Find where the given text appears and provide that cell's center as [X, Y] coordinate. 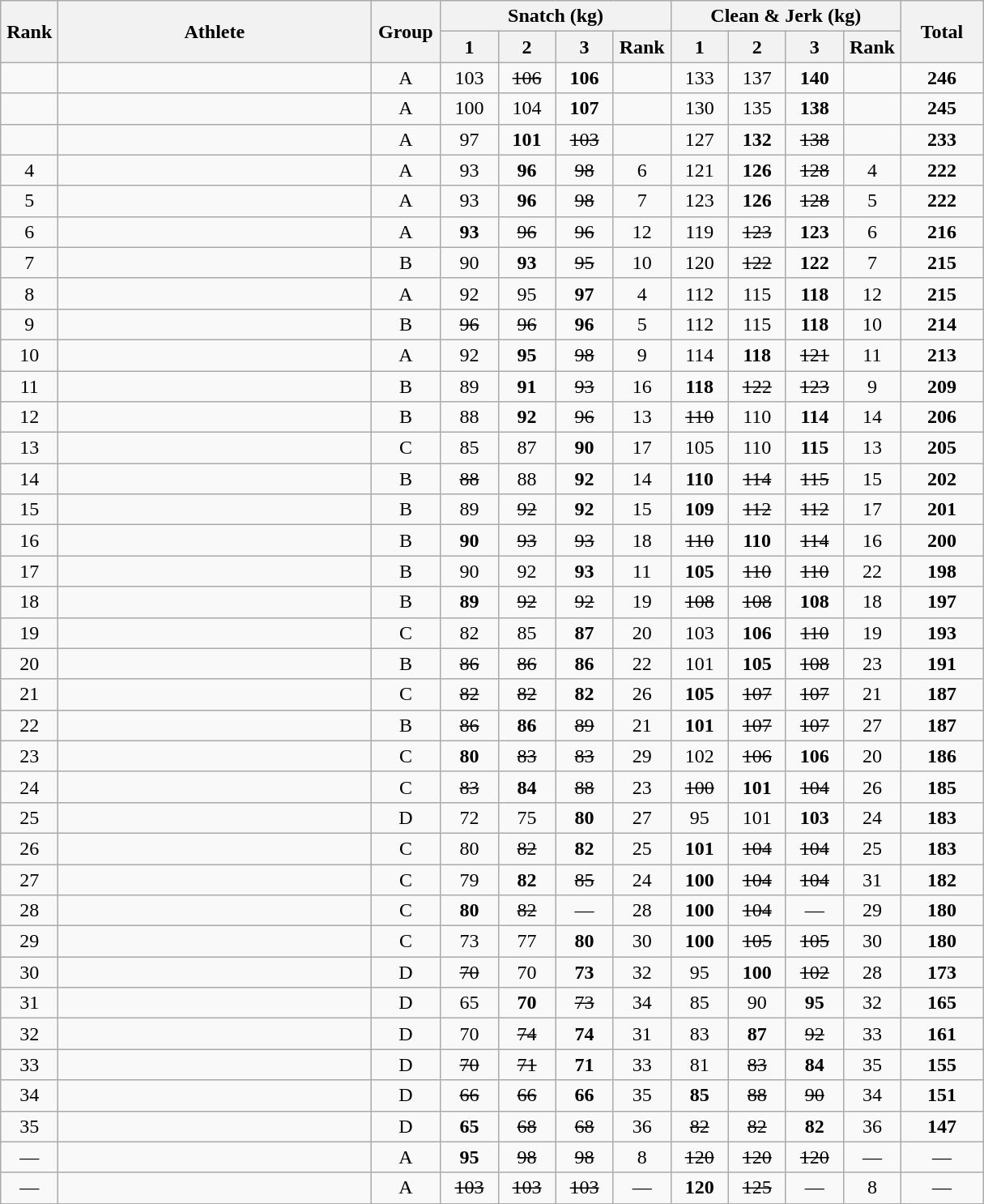
200 [941, 540]
109 [700, 510]
147 [941, 1126]
214 [941, 324]
130 [700, 109]
213 [941, 355]
75 [526, 818]
191 [941, 664]
133 [700, 78]
205 [941, 448]
137 [756, 78]
Clean & Jerk (kg) [786, 16]
77 [526, 941]
202 [941, 479]
193 [941, 633]
Group [406, 32]
233 [941, 139]
201 [941, 510]
119 [700, 232]
151 [941, 1095]
Snatch (kg) [556, 16]
81 [700, 1065]
125 [756, 1188]
135 [756, 109]
206 [941, 417]
155 [941, 1065]
245 [941, 109]
173 [941, 972]
197 [941, 602]
216 [941, 232]
Athlete [215, 32]
Total [941, 32]
198 [941, 571]
185 [941, 787]
140 [815, 78]
127 [700, 139]
79 [470, 879]
161 [941, 1034]
132 [756, 139]
182 [941, 879]
186 [941, 756]
91 [526, 386]
72 [470, 818]
246 [941, 78]
165 [941, 1003]
209 [941, 386]
